Output the [x, y] coordinate of the center of the cell containing the given text.  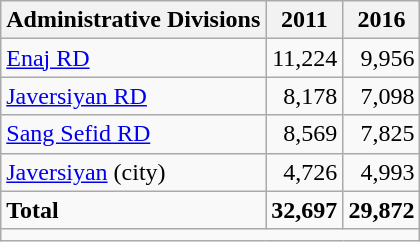
11,224 [304, 58]
Javersiyan (city) [134, 172]
Administrative Divisions [134, 20]
4,726 [304, 172]
2016 [382, 20]
29,872 [382, 210]
7,825 [382, 134]
Total [134, 210]
8,569 [304, 134]
Enaj RD [134, 58]
Sang Sefid RD [134, 134]
9,956 [382, 58]
8,178 [304, 96]
4,993 [382, 172]
32,697 [304, 210]
Javersiyan RD [134, 96]
2011 [304, 20]
7,098 [382, 96]
